Find where the given text appears and provide that cell's center as [x, y] coordinate. 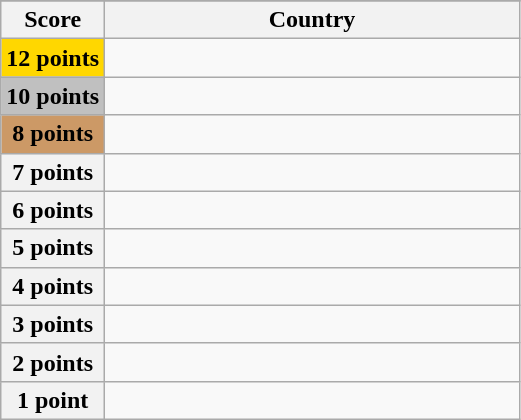
Score [53, 20]
4 points [53, 286]
6 points [53, 210]
3 points [53, 324]
8 points [53, 134]
10 points [53, 96]
Country [312, 20]
12 points [53, 58]
5 points [53, 248]
7 points [53, 172]
2 points [53, 362]
1 point [53, 400]
